Identify which cell holds the provided text, then report its [x, y] central coordinate. 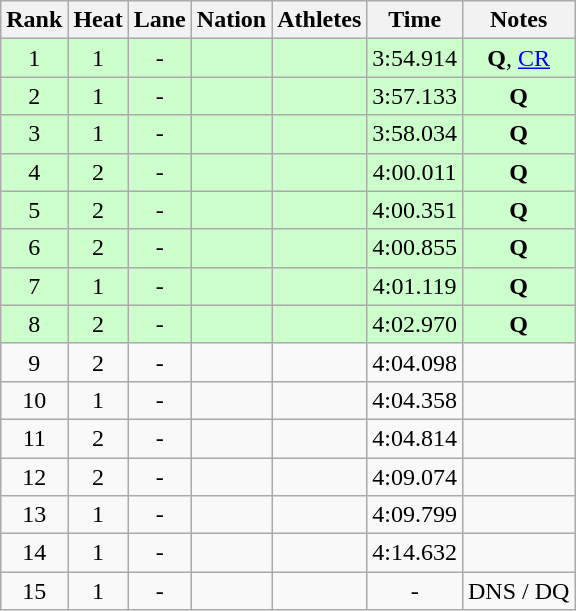
3:57.133 [415, 96]
8 [34, 324]
5 [34, 210]
Lane [160, 20]
Rank [34, 20]
4:00.855 [415, 248]
15 [34, 591]
DNS / DQ [518, 591]
6 [34, 248]
Q, CR [518, 58]
Time [415, 20]
11 [34, 438]
12 [34, 477]
4:00.011 [415, 172]
3:54.914 [415, 58]
13 [34, 515]
4:04.358 [415, 400]
Athletes [320, 20]
14 [34, 553]
3:58.034 [415, 134]
9 [34, 362]
4:02.970 [415, 324]
Nation [231, 20]
4:04.098 [415, 362]
Heat [98, 20]
10 [34, 400]
4:04.814 [415, 438]
4:09.074 [415, 477]
4:00.351 [415, 210]
4:01.119 [415, 286]
Notes [518, 20]
3 [34, 134]
7 [34, 286]
4:09.799 [415, 515]
4:14.632 [415, 553]
4 [34, 172]
